Locate the cell with the specified text and output its (x, y) center coordinate. 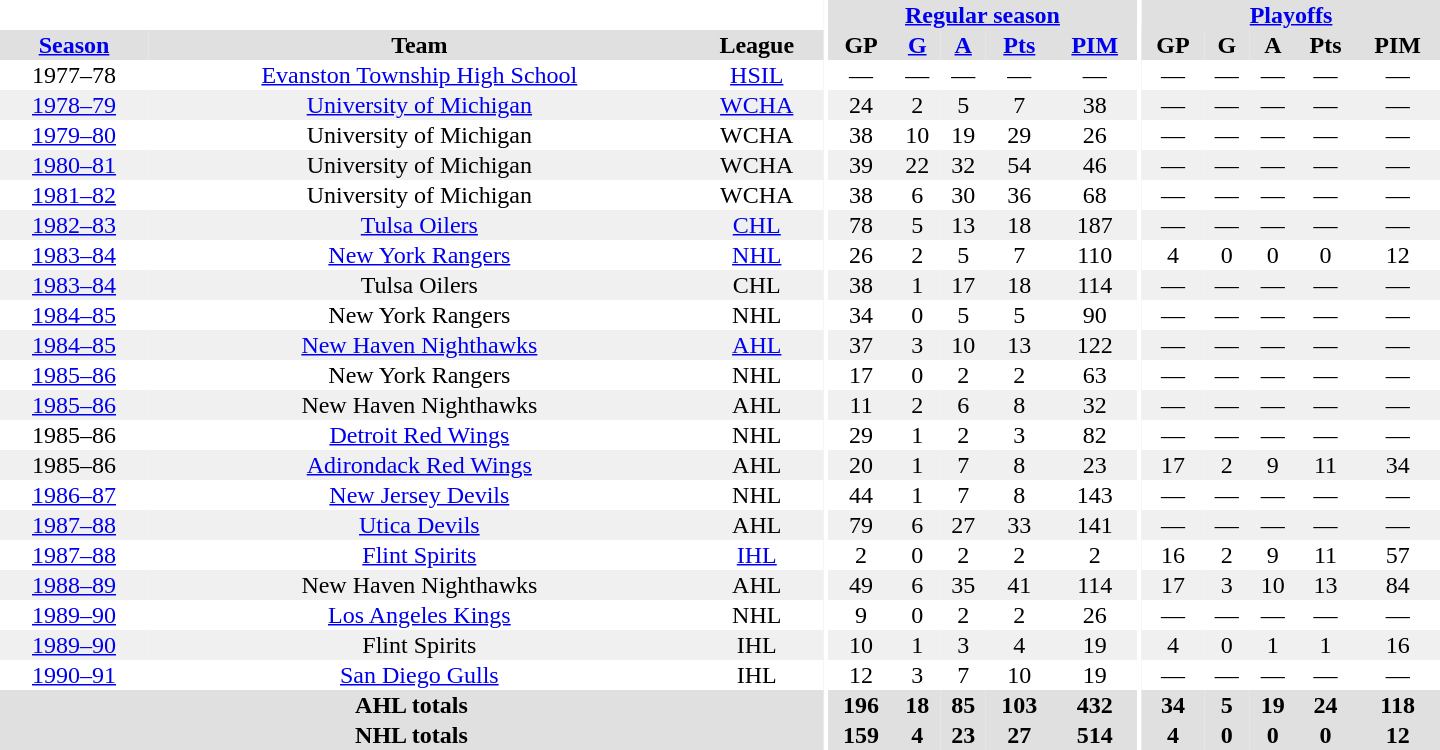
Los Angeles Kings (420, 615)
20 (861, 465)
HSIL (757, 75)
143 (1095, 495)
82 (1095, 435)
159 (861, 735)
1986–87 (74, 495)
141 (1095, 525)
36 (1019, 195)
46 (1095, 165)
39 (861, 165)
57 (1398, 555)
44 (861, 495)
1979–80 (74, 135)
196 (861, 705)
49 (861, 585)
Detroit Red Wings (420, 435)
Season (74, 45)
30 (963, 195)
New Jersey Devils (420, 495)
37 (861, 345)
1978–79 (74, 105)
1977–78 (74, 75)
1990–91 (74, 675)
187 (1095, 225)
Regular season (982, 15)
22 (917, 165)
1980–81 (74, 165)
San Diego Gulls (420, 675)
79 (861, 525)
122 (1095, 345)
110 (1095, 255)
AHL totals (412, 705)
1988–89 (74, 585)
1982–83 (74, 225)
1981–82 (74, 195)
514 (1095, 735)
Utica Devils (420, 525)
103 (1019, 705)
Adirondack Red Wings (420, 465)
NHL totals (412, 735)
85 (963, 705)
68 (1095, 195)
League (757, 45)
63 (1095, 375)
35 (963, 585)
118 (1398, 705)
54 (1019, 165)
84 (1398, 585)
Team (420, 45)
Playoffs (1291, 15)
78 (861, 225)
41 (1019, 585)
90 (1095, 315)
Evanston Township High School (420, 75)
432 (1095, 705)
33 (1019, 525)
